Identify which cell holds the provided text, then report its [X, Y] central coordinate. 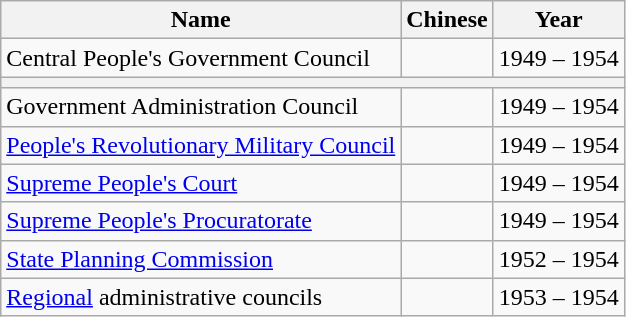
Central People's Government Council [201, 58]
Name [201, 20]
Regional administrative councils [201, 297]
1953 – 1954 [558, 297]
Supreme People's Court [201, 183]
People's Revolutionary Military Council [201, 145]
1952 – 1954 [558, 259]
State Planning Commission [201, 259]
Supreme People's Procuratorate [201, 221]
Chinese [447, 20]
Year [558, 20]
Government Administration Council [201, 107]
